From the cell containing the given text, extract its center point as [X, Y] coordinate. 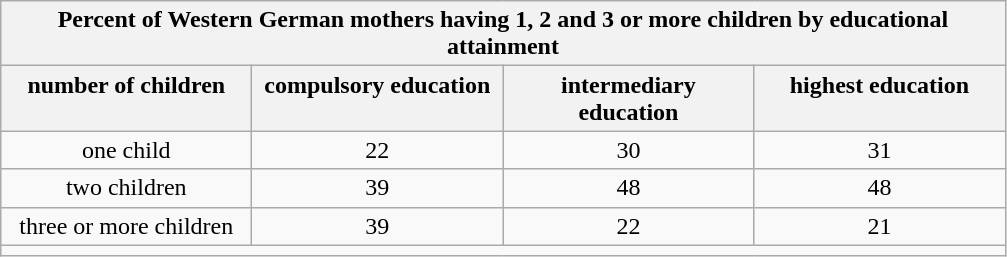
Percent of Western German mothers having 1, 2 and 3 or more children by educational attainment [503, 34]
two children [126, 188]
number of children [126, 98]
highest education [880, 98]
compulsory education [378, 98]
31 [880, 150]
intermediary education [628, 98]
30 [628, 150]
21 [880, 226]
one child [126, 150]
three or more children [126, 226]
